Pinpoint the cell where the given text exists, returning its (x, y) midpoint coordinate. 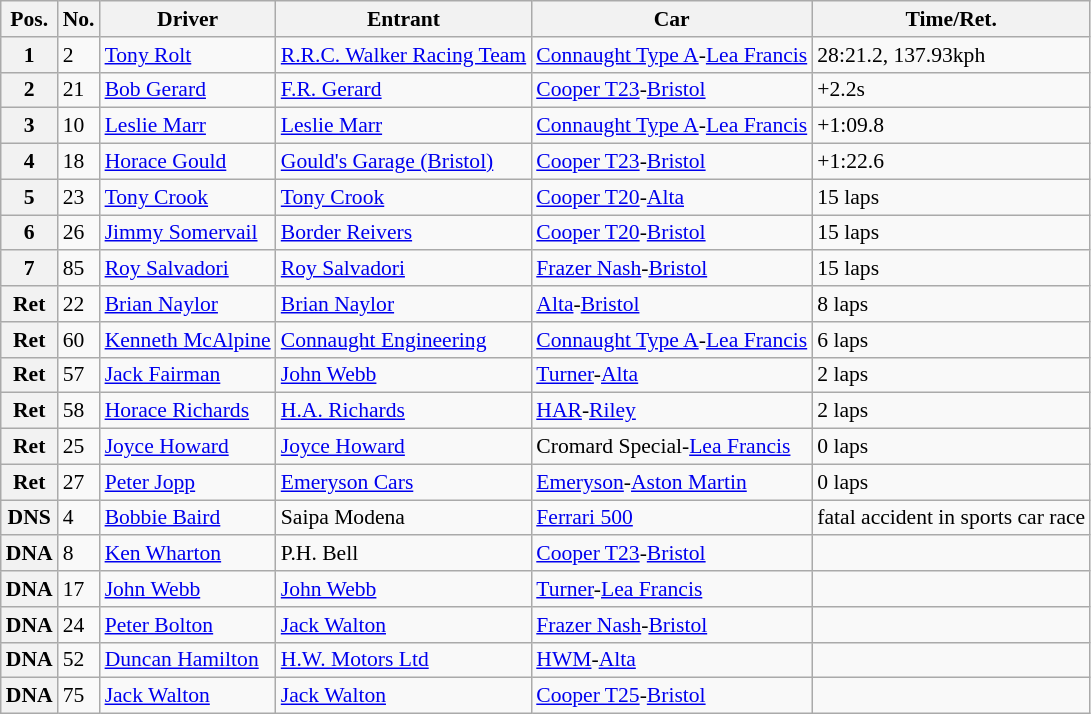
P.H. Bell (404, 554)
Border Reivers (404, 233)
DNS (30, 518)
R.R.C. Walker Racing Team (404, 55)
HWM-Alta (672, 660)
Connaught Engineering (404, 340)
H.W. Motors Ltd (404, 660)
Emeryson Cars (404, 482)
HAR-Riley (672, 411)
Gould's Garage (Bristol) (404, 162)
22 (79, 304)
Ferrari 500 (672, 518)
Cooper T20-Bristol (672, 233)
Cooper T20-Alta (672, 197)
8 (79, 554)
Ken Wharton (188, 554)
Saipa Modena (404, 518)
Cooper T25-Bristol (672, 696)
Horace Richards (188, 411)
1 (30, 55)
28:21.2, 137.93kph (951, 55)
60 (79, 340)
Emeryson-Aston Martin (672, 482)
+2.2s (951, 90)
21 (79, 90)
F.R. Gerard (404, 90)
52 (79, 660)
Jack Fairman (188, 375)
Jimmy Somervail (188, 233)
17 (79, 589)
10 (79, 126)
25 (79, 447)
Peter Jopp (188, 482)
3 (30, 126)
85 (79, 269)
Time/Ret. (951, 19)
Kenneth McAlpine (188, 340)
23 (79, 197)
Tony Rolt (188, 55)
Bob Gerard (188, 90)
Pos. (30, 19)
57 (79, 375)
Duncan Hamilton (188, 660)
5 (30, 197)
Driver (188, 19)
18 (79, 162)
Bobbie Baird (188, 518)
+1:22.6 (951, 162)
8 laps (951, 304)
6 laps (951, 340)
58 (79, 411)
+1:09.8 (951, 126)
Cromard Special-Lea Francis (672, 447)
Car (672, 19)
No. (79, 19)
fatal accident in sports car race (951, 518)
24 (79, 625)
6 (30, 233)
H.A. Richards (404, 411)
Alta-Bristol (672, 304)
Turner-Alta (672, 375)
Entrant (404, 19)
Peter Bolton (188, 625)
Turner-Lea Francis (672, 589)
75 (79, 696)
27 (79, 482)
7 (30, 269)
26 (79, 233)
Horace Gould (188, 162)
